Capture the cell that displays the provided text and extract its (x, y) central coordinate. 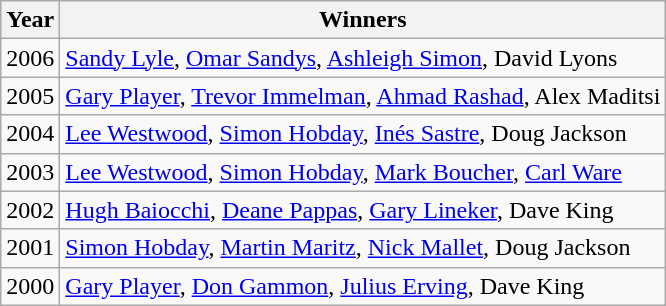
Lee Westwood, Simon Hobday, Mark Boucher, Carl Ware (363, 172)
2003 (30, 172)
Year (30, 20)
Simon Hobday, Martin Maritz, Nick Mallet, Doug Jackson (363, 248)
2004 (30, 134)
2005 (30, 96)
Gary Player, Don Gammon, Julius Erving, Dave King (363, 286)
2000 (30, 286)
Gary Player, Trevor Immelman, Ahmad Rashad, Alex Maditsi (363, 96)
Hugh Baiocchi, Deane Pappas, Gary Lineker, Dave King (363, 210)
2001 (30, 248)
2006 (30, 58)
Lee Westwood, Simon Hobday, Inés Sastre, Doug Jackson (363, 134)
Sandy Lyle, Omar Sandys, Ashleigh Simon, David Lyons (363, 58)
Winners (363, 20)
2002 (30, 210)
